Determine the [x, y] coordinate at the center of the cell enclosing the given text.  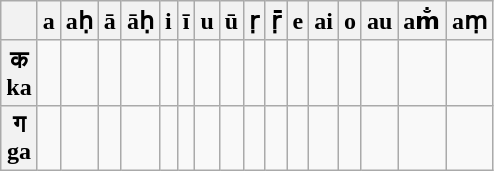
ū [231, 21]
e [298, 21]
aṃ [470, 21]
गga [19, 138]
i [168, 21]
ṛ [255, 21]
āḥ [140, 21]
au [379, 21]
ai [324, 21]
a [48, 21]
o [350, 21]
aḥ [79, 21]
u [207, 21]
ṝ [276, 21]
am̐ [422, 21]
ā [110, 21]
ī [186, 21]
कka [19, 72]
